Return the [X, Y] coordinate for the center point of the cell that contains the specified text.  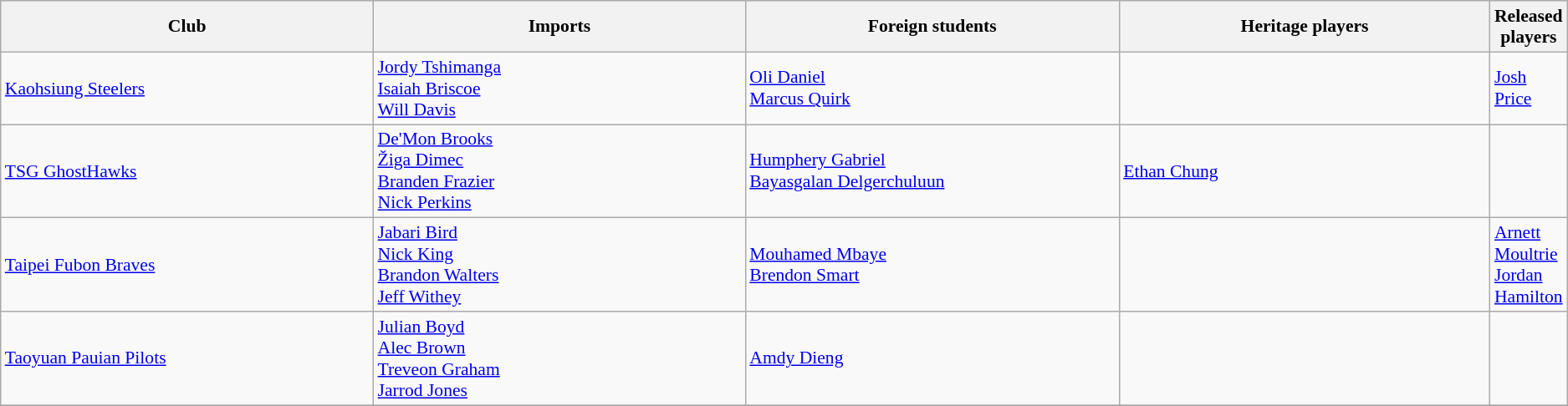
Jordy Tshimanga Isaiah Briscoe Will Davis [560, 89]
Released players [1529, 27]
Humphery Gabriel Bayasgalan Delgerchuluun [932, 171]
Josh Price [1529, 89]
Julian Boyd Alec Brown Treveon Graham Jarrod Jones [560, 358]
De'Mon Brooks Žiga Dimec Branden Frazier Nick Perkins [560, 171]
Taoyuan Pauian Pilots [187, 358]
TSG GhostHawks [187, 171]
Taipei Fubon Braves [187, 265]
Jabari Bird Nick King Brandon Walters Jeff Withey [560, 265]
Arnett Moultrie Jordan Hamilton [1529, 265]
Foreign students [932, 27]
Oli Daniel Marcus Quirk [932, 89]
Amdy Dieng [932, 358]
Imports [560, 27]
Heritage players [1305, 27]
Mouhamed Mbaye Brendon Smart [932, 265]
Club [187, 27]
Ethan Chung [1305, 171]
Kaohsiung Steelers [187, 89]
